From the cell containing the given text, extract its center point as (X, Y) coordinate. 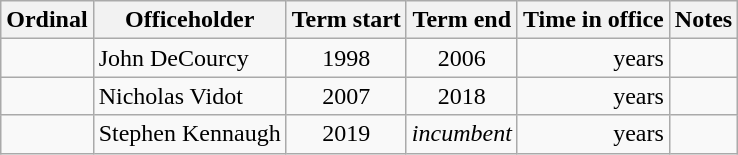
Notes (703, 20)
incumbent (462, 134)
2018 (462, 96)
Stephen Kennaugh (190, 134)
Nicholas Vidot (190, 96)
John DeCourcy (190, 58)
Time in office (593, 20)
Officeholder (190, 20)
1998 (346, 58)
2006 (462, 58)
Term start (346, 20)
Term end (462, 20)
Ordinal (47, 20)
2007 (346, 96)
2019 (346, 134)
